From the cell containing the given text, extract its center point as [x, y] coordinate. 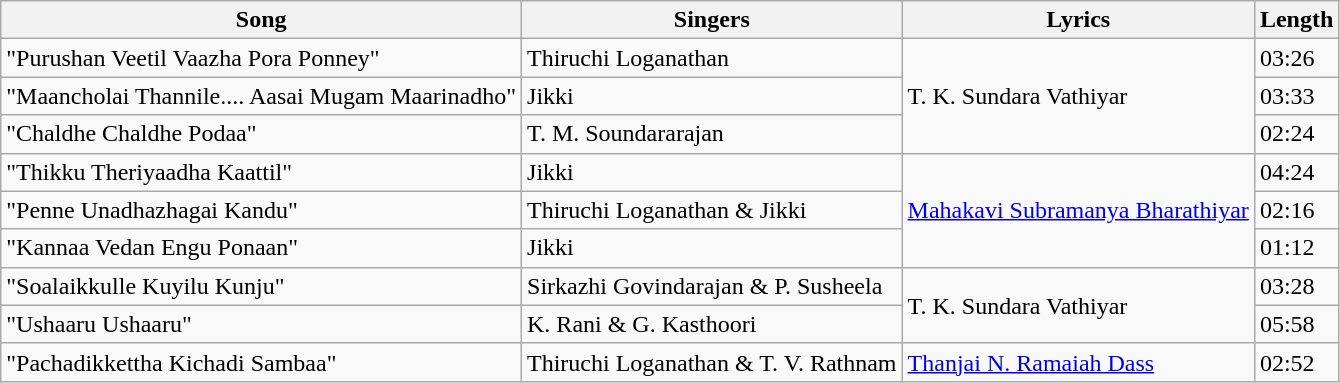
02:52 [1296, 362]
"Purushan Veetil Vaazha Pora Ponney" [262, 58]
K. Rani & G. Kasthoori [712, 324]
01:12 [1296, 248]
Singers [712, 20]
Thiruchi Loganathan [712, 58]
"Kannaa Vedan Engu Ponaan" [262, 248]
02:16 [1296, 210]
"Pachadikkettha Kichadi Sambaa" [262, 362]
04:24 [1296, 172]
"Thikku Theriyaadha Kaattil" [262, 172]
Thiruchi Loganathan & Jikki [712, 210]
T. M. Soundararajan [712, 134]
"Penne Unadhazhagai Kandu" [262, 210]
Thanjai N. Ramaiah Dass [1078, 362]
03:26 [1296, 58]
Song [262, 20]
"Chaldhe Chaldhe Podaa" [262, 134]
Thiruchi Loganathan & T. V. Rathnam [712, 362]
Lyrics [1078, 20]
"Ushaaru Ushaaru" [262, 324]
Sirkazhi Govindarajan & P. Susheela [712, 286]
"Soalaikkulle Kuyilu Kunju" [262, 286]
03:28 [1296, 286]
05:58 [1296, 324]
03:33 [1296, 96]
Length [1296, 20]
Mahakavi Subramanya Bharathiyar [1078, 210]
"Maancholai Thannile.... Aasai Mugam Maarinadho" [262, 96]
02:24 [1296, 134]
